Determine the [X, Y] coordinate at the center of the cell enclosing the given text.  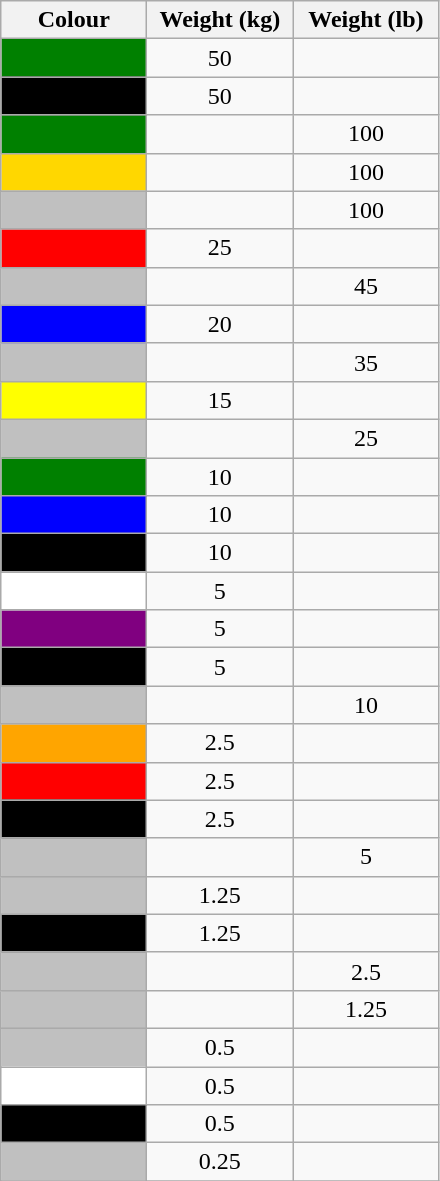
Colour [74, 20]
0.25 [220, 1162]
Weight (lb) [366, 20]
35 [366, 362]
Weight (kg) [220, 20]
45 [366, 286]
15 [220, 400]
20 [220, 324]
